Pinpoint the cell where the given text exists, returning its [X, Y] midpoint coordinate. 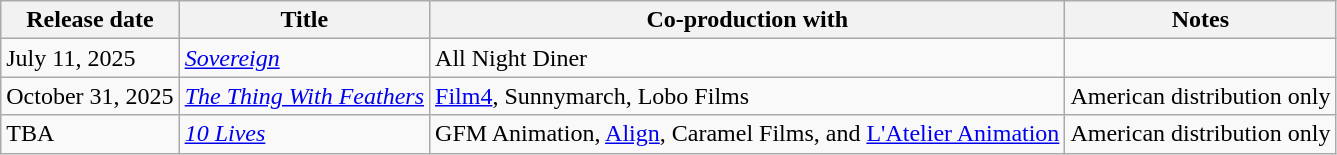
Co-production with [748, 20]
Release date [90, 20]
Notes [1200, 20]
GFM Animation, Align, Caramel Films, and L'Atelier Animation [748, 134]
October 31, 2025 [90, 96]
The Thing With Feathers [304, 96]
TBA [90, 134]
July 11, 2025 [90, 58]
All Night Diner [748, 58]
Title [304, 20]
10 Lives [304, 134]
Sovereign [304, 58]
Film4, Sunnymarch, Lobo Films [748, 96]
